Identify which cell holds the provided text, then report its (x, y) central coordinate. 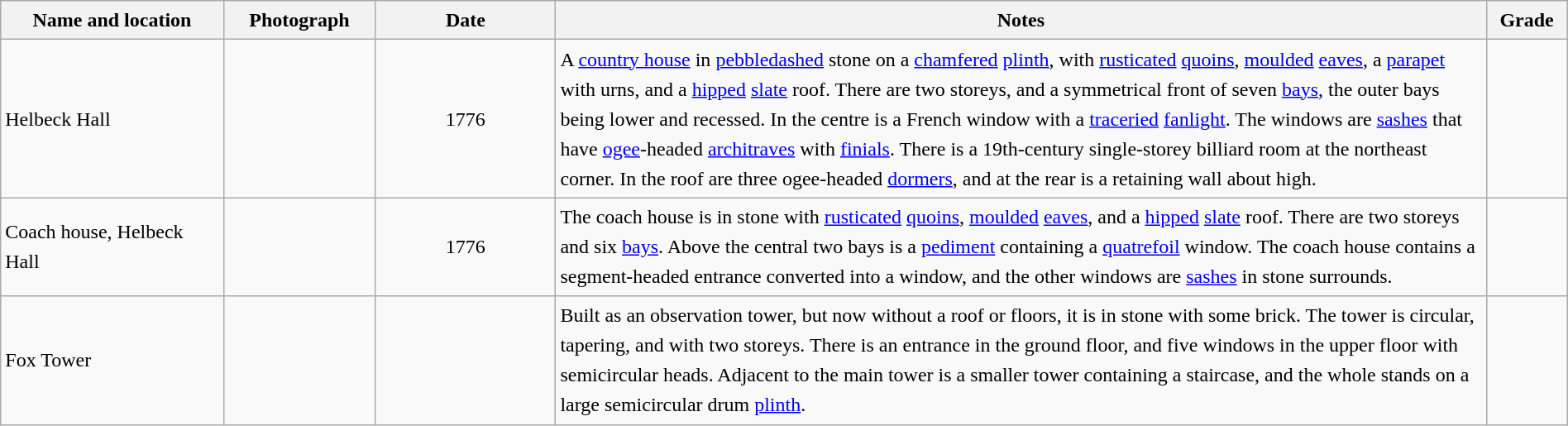
Fox Tower (112, 361)
Helbeck Hall (112, 119)
Coach house, Helbeck Hall (112, 247)
Photograph (299, 20)
Name and location (112, 20)
Date (466, 20)
Grade (1527, 20)
Notes (1021, 20)
